Scan for the cell matching the given text and deliver its [x, y] coordinate at center. 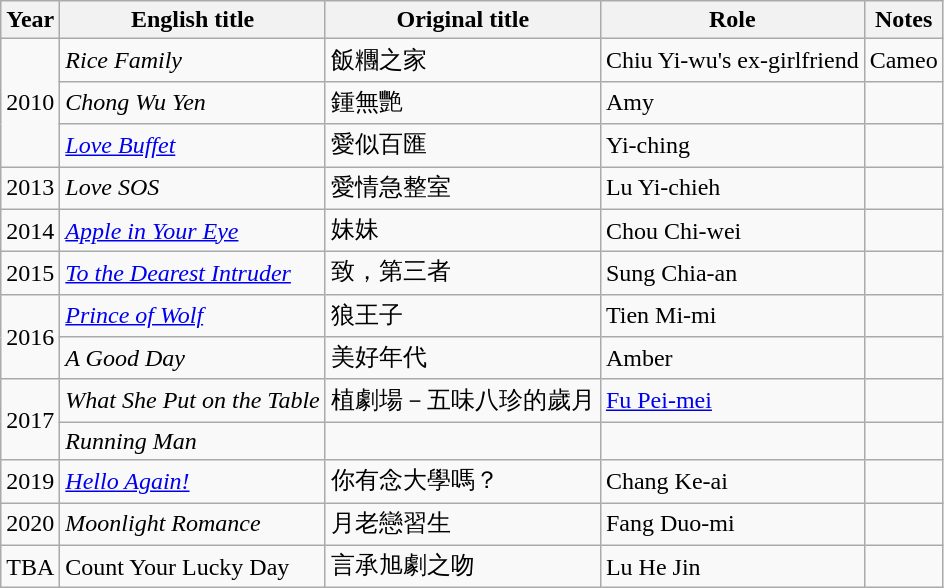
月老戀習生 [462, 524]
Running Man [193, 441]
Apple in Your Eye [193, 230]
飯糰之家 [462, 60]
Amber [732, 358]
Tien Mi-mi [732, 316]
2010 [30, 103]
Love Buffet [193, 146]
妹妹 [462, 230]
Yi-ching [732, 146]
2014 [30, 230]
To the Dearest Intruder [193, 274]
Lu He Jin [732, 566]
Fang Duo-mi [732, 524]
Notes [904, 20]
Prince of Wolf [193, 316]
Year [30, 20]
愛情急整室 [462, 188]
Chang Ke-ai [732, 482]
Role [732, 20]
2017 [30, 420]
狼王子 [462, 316]
2013 [30, 188]
A Good Day [193, 358]
2016 [30, 336]
Cameo [904, 60]
Chiu Yi-wu's ex-girlfriend [732, 60]
English title [193, 20]
Original title [462, 20]
What She Put on the Table [193, 400]
美好年代 [462, 358]
Count Your Lucky Day [193, 566]
鍾無艷 [462, 102]
2020 [30, 524]
Amy [732, 102]
Sung Chia-an [732, 274]
Lu Yi-chieh [732, 188]
2015 [30, 274]
Fu Pei-mei [732, 400]
言承旭劇之吻 [462, 566]
愛似百匯 [462, 146]
植劇場－五味八珍的歲月 [462, 400]
你有念大學嗎？ [462, 482]
Rice Family [193, 60]
致，第三者 [462, 274]
TBA [30, 566]
Moonlight Romance [193, 524]
Hello Again! [193, 482]
Love SOS [193, 188]
Chou Chi-wei [732, 230]
2019 [30, 482]
Chong Wu Yen [193, 102]
